Locate the cell with the specified text and output its [X, Y] center coordinate. 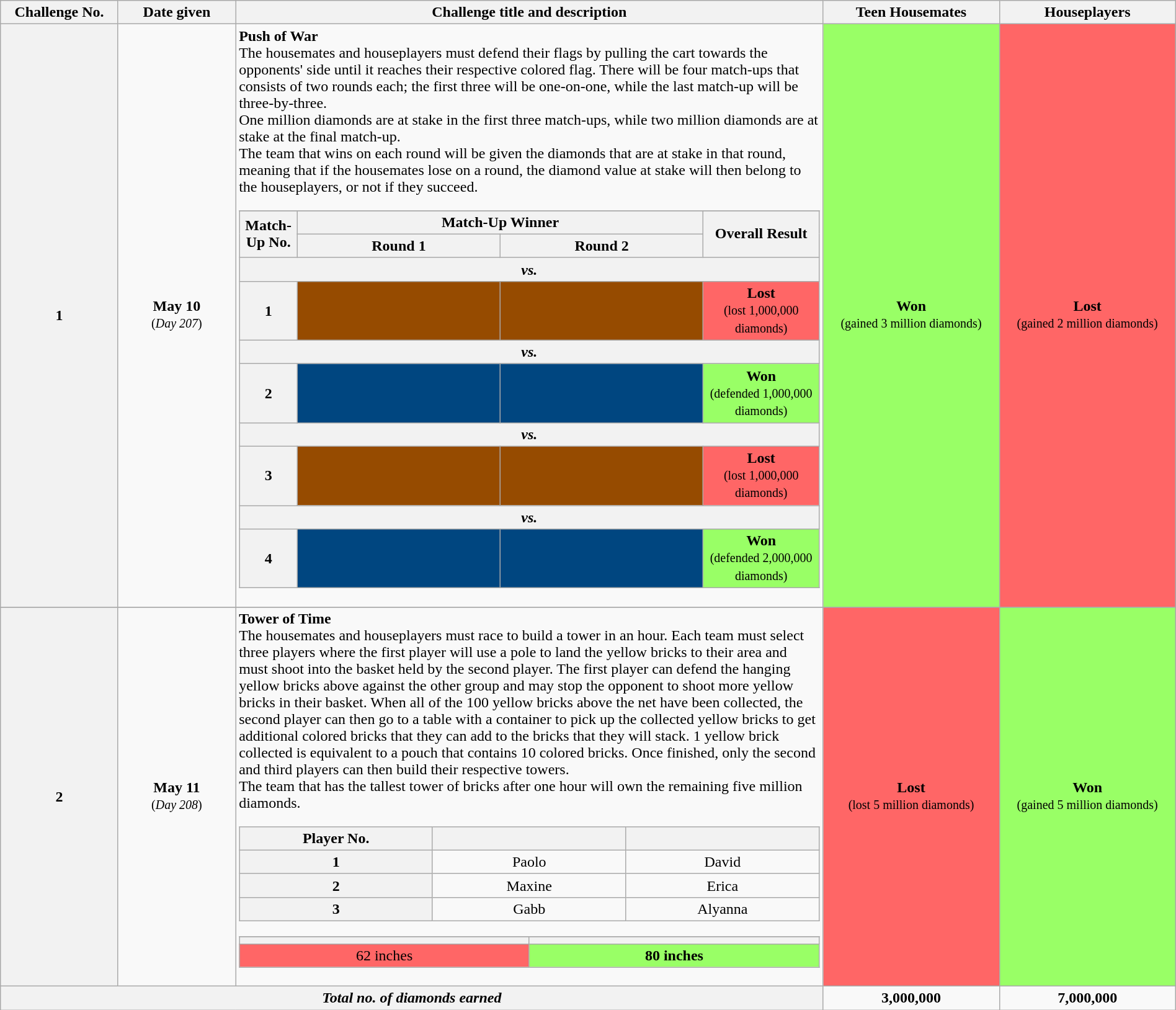
Challenge No. [60, 12]
3,000,000 [911, 998]
David [723, 862]
Won(gained 3 million diamonds) [911, 315]
Won(defended 2,000,000 diamonds) [762, 558]
May 10(Day 207) [176, 315]
Date given [176, 12]
Round 2 [602, 246]
Overall Result [762, 234]
62 inches [385, 955]
Challenge title and description [530, 12]
Paolo [529, 862]
Match-Up No. [268, 234]
Won(gained 5 million diamonds) [1087, 797]
Gabb [529, 909]
4 [268, 558]
Match-Up Winner [500, 222]
Houseplayers [1087, 12]
80 inches [674, 955]
Total no. of diamonds earned [412, 998]
Round 1 [398, 246]
Won(defended 1,000,000 diamonds) [762, 393]
Lost(gained 2 million diamonds) [1087, 315]
Erica [723, 885]
7,000,000 [1087, 998]
Teen Housemates [911, 12]
May 11(Day 208) [176, 797]
Maxine [529, 885]
Player No. [336, 838]
Lost(lost 5 million diamonds) [911, 797]
Alyanna [723, 909]
